Find where the given text appears and provide that cell's center as [X, Y] coordinate. 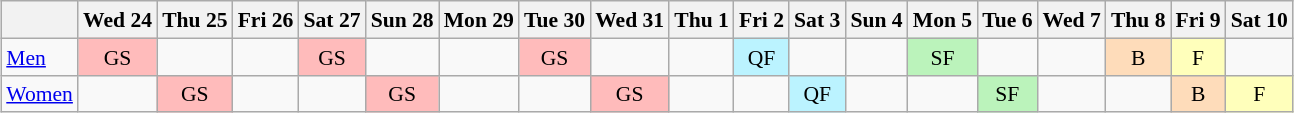
Women [40, 94]
Mon 29 [479, 20]
Wed 31 [630, 20]
Fri 9 [1198, 20]
Men [40, 56]
Tue 6 [1007, 20]
Thu 8 [1138, 20]
Thu 25 [195, 20]
Fri 2 [762, 20]
Sun 4 [876, 20]
Thu 1 [702, 20]
Wed 24 [118, 20]
Wed 7 [1072, 20]
Sat 27 [332, 20]
Sat 3 [817, 20]
Fri 26 [266, 20]
Mon 5 [942, 20]
Sun 28 [402, 20]
Sat 10 [1260, 20]
Tue 30 [554, 20]
